Capture the cell that displays the provided text and extract its (X, Y) central coordinate. 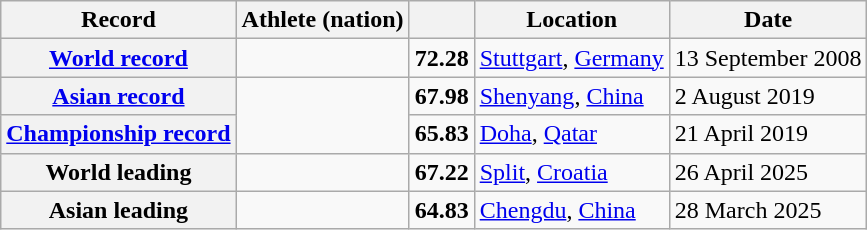
2 August 2019 (768, 96)
Chengdu, China (572, 210)
64.83 (442, 210)
Asian record (118, 96)
65.83 (442, 134)
72.28 (442, 58)
13 September 2008 (768, 58)
67.22 (442, 172)
Record (118, 20)
Asian leading (118, 210)
26 April 2025 (768, 172)
Shenyang, China (572, 96)
Championship record (118, 134)
Athlete (nation) (322, 20)
Doha, Qatar (572, 134)
Date (768, 20)
Stuttgart, Germany (572, 58)
Location (572, 20)
28 March 2025 (768, 210)
Split, Croatia (572, 172)
67.98 (442, 96)
World leading (118, 172)
World record (118, 58)
21 April 2019 (768, 134)
